Output the [X, Y] coordinate of the center of the cell containing the given text.  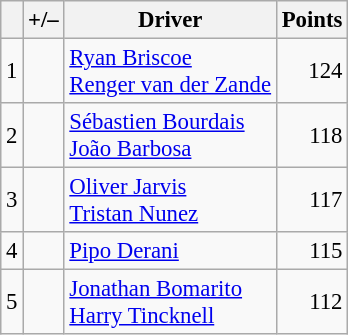
115 [312, 251]
117 [312, 200]
Points [312, 20]
5 [12, 302]
4 [12, 251]
Pipo Derani [170, 251]
+/– [44, 20]
2 [12, 136]
Sébastien Bourdais João Barbosa [170, 136]
Jonathan Bomarito Harry Tincknell [170, 302]
Oliver Jarvis Tristan Nunez [170, 200]
118 [312, 136]
1 [12, 72]
3 [12, 200]
Ryan Briscoe Renger van der Zande [170, 72]
124 [312, 72]
Driver [170, 20]
112 [312, 302]
